Capture the cell that displays the provided text and extract its (X, Y) central coordinate. 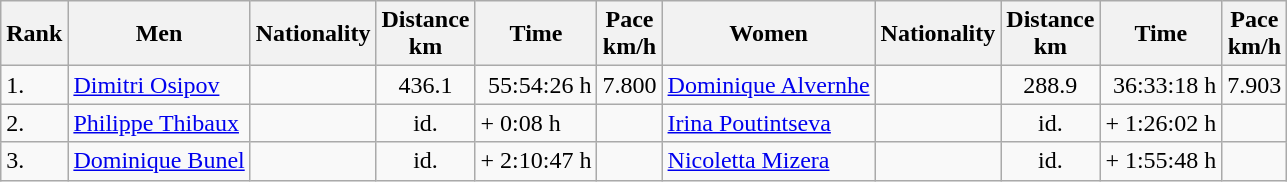
Dimitri Osipov (159, 85)
Philippe Thibaux (159, 123)
Dominique Bunel (159, 161)
Nicoletta Mizera (768, 161)
1. (34, 85)
+ 1:55:48 h (1161, 161)
436.1 (426, 85)
55:54:26 h (536, 85)
Men (159, 34)
3. (34, 161)
2. (34, 123)
Women (768, 34)
288.9 (1050, 85)
+ 2:10:47 h (536, 161)
Dominique Alvernhe (768, 85)
Rank (34, 34)
+ 1:26:02 h (1161, 123)
36:33:18 h (1161, 85)
Irina Poutintseva (768, 123)
7.903 (1254, 85)
+ 0:08 h (536, 123)
7.800 (630, 85)
